Return (x, y) of the center of cell containing provided text 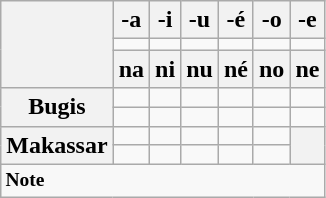
-a (131, 20)
-é (236, 20)
-e (308, 20)
ni (166, 69)
no (271, 69)
-o (271, 20)
-u (200, 20)
Note (163, 180)
-i (166, 20)
nu (200, 69)
Makassar (57, 145)
na (131, 69)
ne (308, 69)
né (236, 69)
Bugis (57, 107)
